For the text-containing cell, return its midpoint in [x, y] coordinate format. 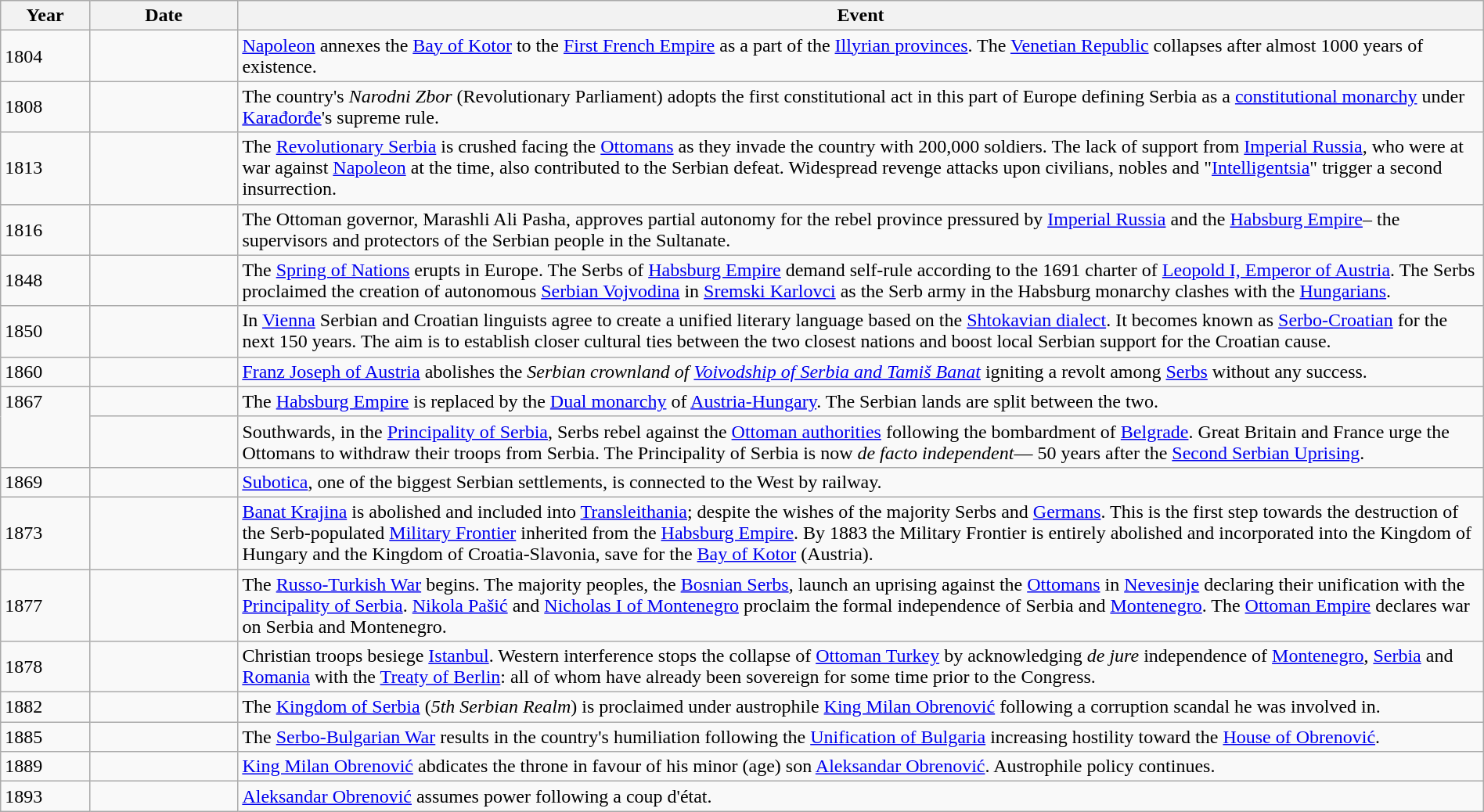
Subotica, one of the biggest Serbian settlements, is connected to the West by railway. [861, 482]
1850 [45, 332]
1808 [45, 106]
1882 [45, 707]
1878 [45, 666]
1869 [45, 482]
1848 [45, 280]
1804 [45, 56]
1813 [45, 168]
1877 [45, 605]
1893 [45, 796]
1867 [45, 427]
Year [45, 16]
King Milan Obrenović abdicates the throne in favour of his minor (age) son Aleksandar Obrenović. Austrophile policy continues. [861, 767]
1873 [45, 533]
Franz Joseph of Austria abolishes the Serbian crownland of Voivodship of Serbia and Tamiš Banat igniting a revolt among Serbs without any success. [861, 372]
The Kingdom of Serbia (5th Serbian Realm) is proclaimed under austrophile King Milan Obrenović following a corruption scandal he was involved in. [861, 707]
1816 [45, 230]
Date [163, 16]
Aleksandar Obrenović assumes power following a coup d'état. [861, 796]
1885 [45, 737]
The Habsburg Empire is replaced by the Dual monarchy of Austria-Hungary. The Serbian lands are split between the two. [861, 401]
Event [861, 16]
1860 [45, 372]
1889 [45, 767]
